Determine the (X, Y) coordinate at the center of the cell enclosing the given text.  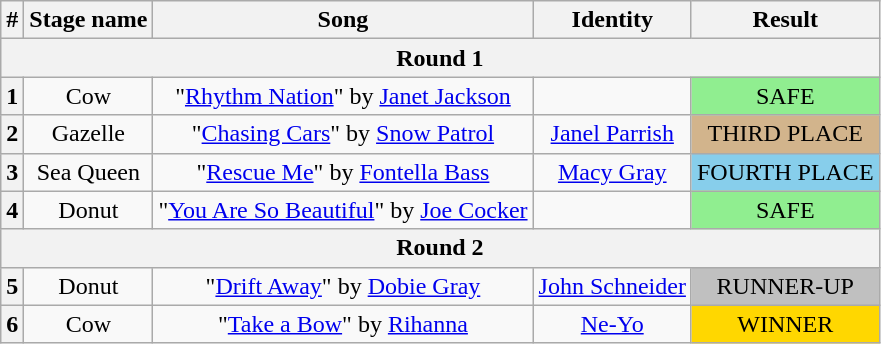
FOURTH PLACE (785, 172)
"Take a Bow" by Rihanna (343, 324)
Stage name (88, 20)
Identity (612, 20)
"Chasing Cars" by Snow Patrol (343, 134)
THIRD PLACE (785, 134)
Song (343, 20)
Ne-Yo (612, 324)
5 (12, 286)
"You Are So Beautiful" by Joe Cocker (343, 210)
"Drift Away" by Dobie Gray (343, 286)
"Rhythm Nation" by Janet Jackson (343, 96)
Round 1 (440, 58)
3 (12, 172)
Janel Parrish (612, 134)
WINNER (785, 324)
2 (12, 134)
1 (12, 96)
Result (785, 20)
Round 2 (440, 248)
RUNNER-UP (785, 286)
# (12, 20)
Sea Queen (88, 172)
Macy Gray (612, 172)
"Rescue Me" by Fontella Bass (343, 172)
4 (12, 210)
Gazelle (88, 134)
John Schneider (612, 286)
6 (12, 324)
